Return the [x, y] coordinate for the center point of the cell that contains the specified text.  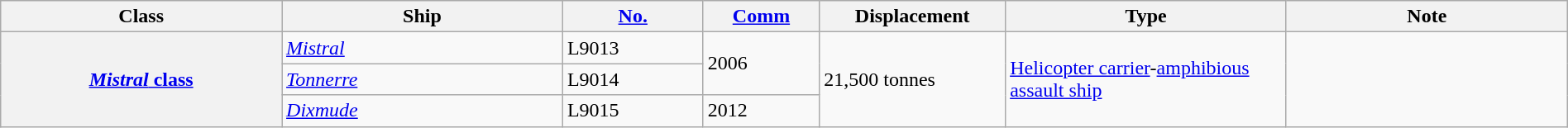
L9013 [633, 48]
Type [1146, 17]
Mistral class [141, 79]
No. [633, 17]
Ship [423, 17]
Tonnerre [423, 79]
21,500 tonnes [913, 79]
L9014 [633, 79]
Comm [761, 17]
Helicopter carrier-amphibious assault ship [1146, 79]
Dixmude [423, 111]
L9015 [633, 111]
Displacement [913, 17]
Note [1427, 17]
Class [141, 17]
2006 [761, 64]
2012 [761, 111]
Mistral [423, 48]
